For the text-containing cell, return its midpoint in [X, Y] coordinate format. 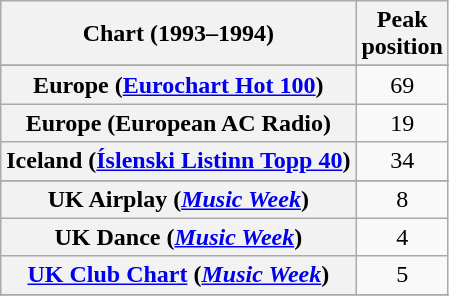
Europe (Eurochart Hot 100) [178, 85]
69 [402, 85]
UK Club Chart (Music Week) [178, 275]
UK Airplay (Music Week) [178, 199]
Peakposition [402, 34]
Iceland (Íslenski Listinn Topp 40) [178, 161]
UK Dance (Music Week) [178, 237]
Chart (1993–1994) [178, 34]
5 [402, 275]
34 [402, 161]
19 [402, 123]
Europe (European AC Radio) [178, 123]
8 [402, 199]
4 [402, 237]
